Capture the cell that displays the provided text and extract its (x, y) central coordinate. 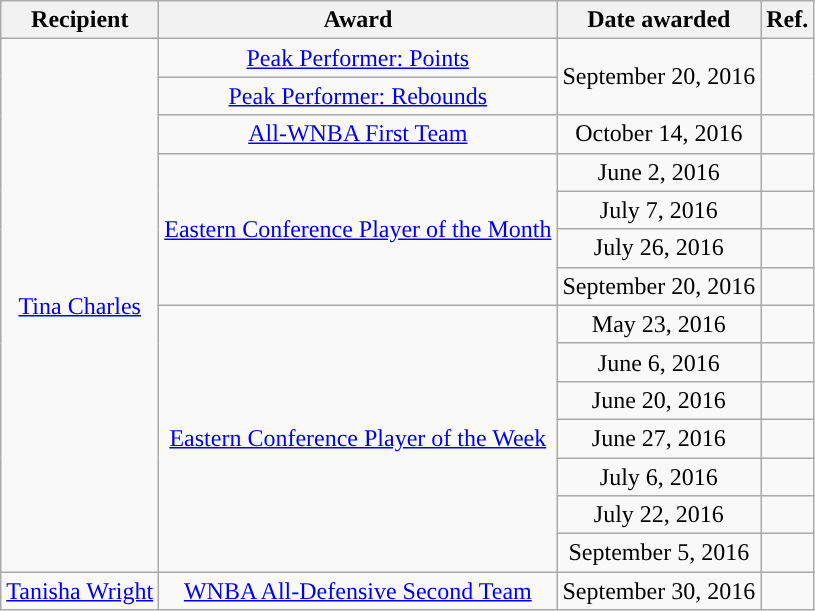
June 2, 2016 (659, 172)
Peak Performer: Points (358, 58)
WNBA All-Defensive Second Team (358, 591)
Eastern Conference Player of the Week (358, 438)
Date awarded (659, 20)
Eastern Conference Player of the Month (358, 229)
June 27, 2016 (659, 438)
September 5, 2016 (659, 553)
Tanisha Wright (80, 591)
June 20, 2016 (659, 400)
Ref. (788, 20)
All-WNBA First Team (358, 134)
October 14, 2016 (659, 134)
July 7, 2016 (659, 210)
Peak Performer: Rebounds (358, 96)
July 26, 2016 (659, 248)
June 6, 2016 (659, 362)
May 23, 2016 (659, 324)
Recipient (80, 20)
Tina Charles (80, 306)
Award (358, 20)
September 30, 2016 (659, 591)
July 22, 2016 (659, 515)
July 6, 2016 (659, 477)
